Pinpoint the cell where the given text exists, returning its (x, y) midpoint coordinate. 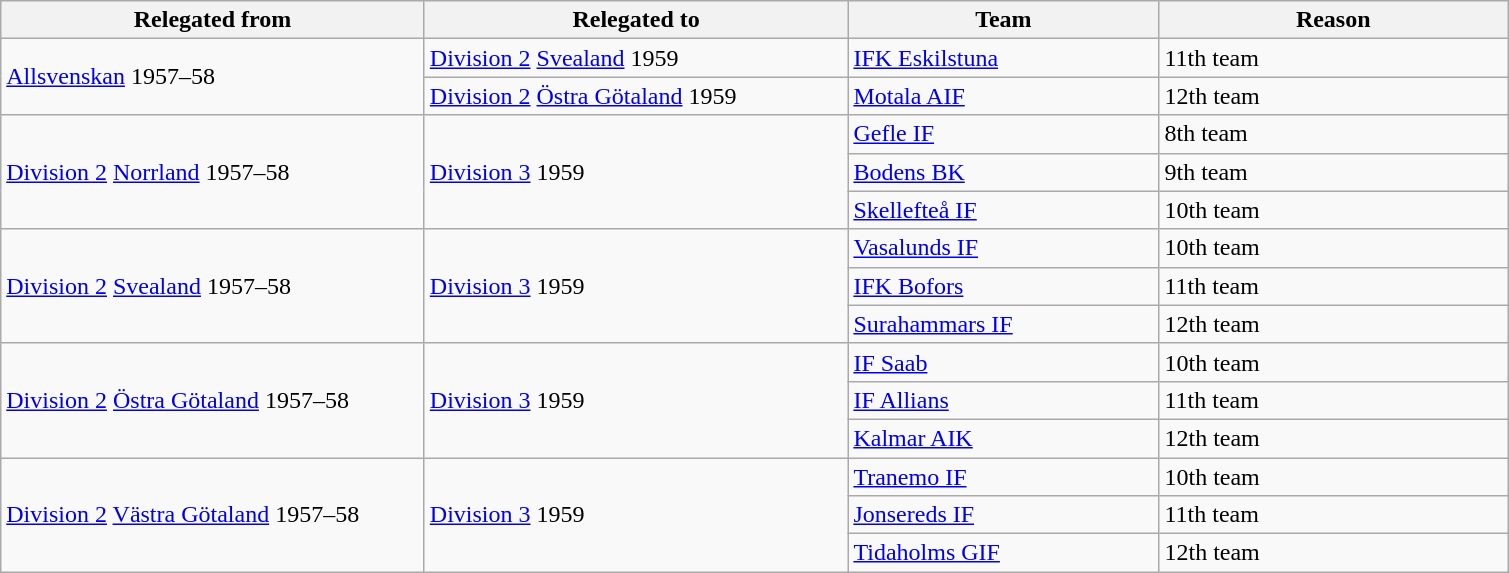
Vasalunds IF (1004, 248)
Division 2 Svealand 1957–58 (213, 286)
Division 2 Östra Götaland 1959 (636, 96)
Relegated to (636, 20)
Allsvenskan 1957–58 (213, 77)
Motala AIF (1004, 96)
Kalmar AIK (1004, 438)
Surahammars IF (1004, 324)
Division 2 Västra Götaland 1957–58 (213, 515)
Gefle IF (1004, 134)
IFK Bofors (1004, 286)
Jonsereds IF (1004, 515)
Reason (1334, 20)
IF Saab (1004, 362)
Tranemo IF (1004, 477)
Tidaholms GIF (1004, 553)
Team (1004, 20)
IFK Eskilstuna (1004, 58)
8th team (1334, 134)
Skellefteå IF (1004, 210)
9th team (1334, 172)
Division 2 Norrland 1957–58 (213, 172)
Bodens BK (1004, 172)
IF Allians (1004, 400)
Division 2 Östra Götaland 1957–58 (213, 400)
Division 2 Svealand 1959 (636, 58)
Relegated from (213, 20)
